From the cell containing the given text, extract its center point as [x, y] coordinate. 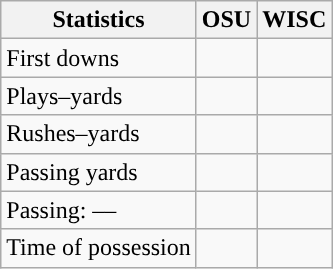
Statistics [99, 20]
Plays–yards [99, 96]
WISC [294, 20]
First downs [99, 58]
Passing: –– [99, 210]
Time of possession [99, 248]
OSU [226, 20]
Rushes–yards [99, 134]
Passing yards [99, 172]
